Output the (x, y) coordinate of the center of the cell containing the given text.  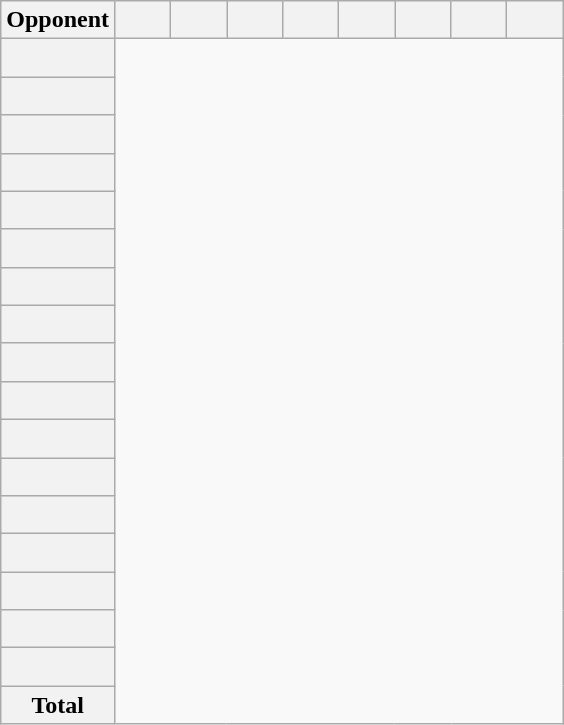
Opponent (58, 20)
Total (58, 705)
